Capture the cell that displays the provided text and extract its [X, Y] central coordinate. 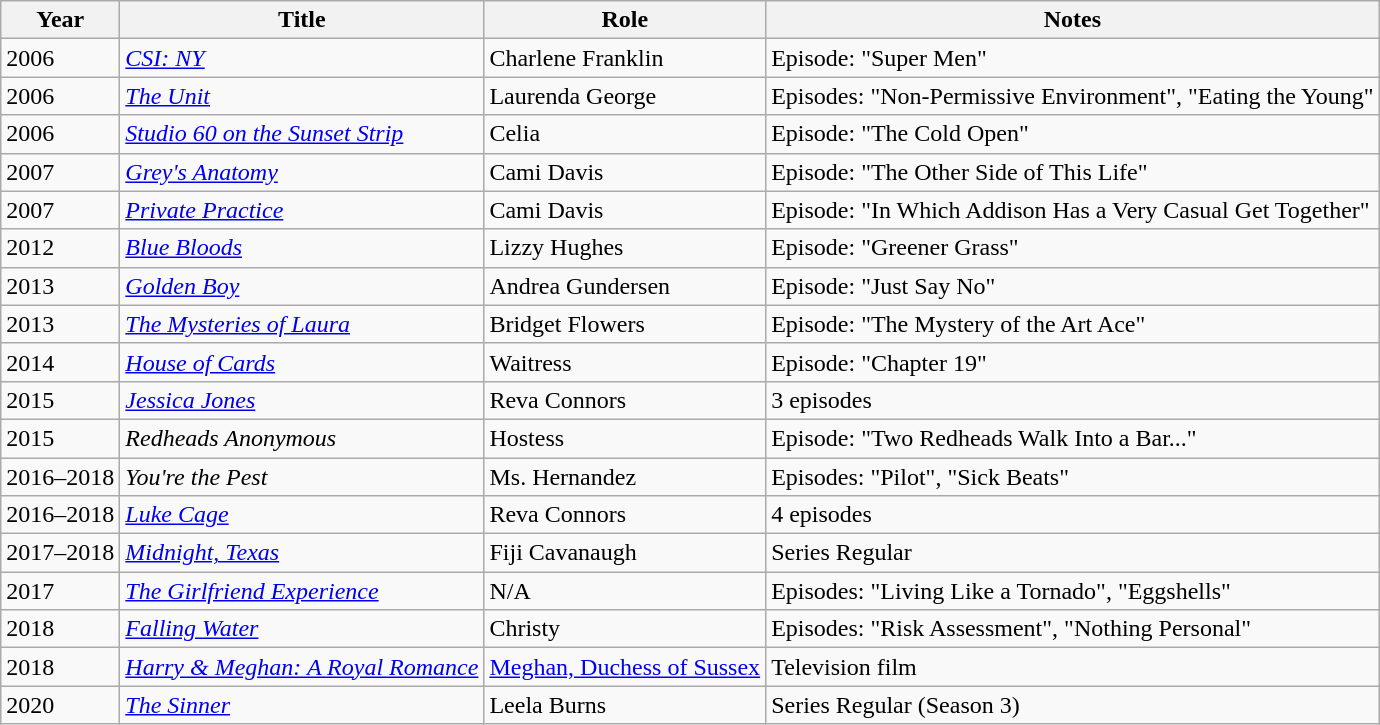
Midnight, Texas [302, 553]
2020 [60, 705]
Role [625, 20]
Television film [1073, 667]
2014 [60, 362]
Notes [1073, 20]
Episodes: "Risk Assessment", "Nothing Personal" [1073, 629]
House of Cards [302, 362]
Christy [625, 629]
The Girlfriend Experience [302, 591]
Episodes: "Living Like a Tornado", "Eggshells" [1073, 591]
Studio 60 on the Sunset Strip [302, 134]
Episode: "In Which Addison Has a Very Casual Get Together" [1073, 210]
Episode: "Super Men" [1073, 58]
Bridget Flowers [625, 324]
N/A [625, 591]
2017 [60, 591]
Episode: "The Mystery of the Art Ace" [1073, 324]
Golden Boy [302, 286]
4 episodes [1073, 515]
Episode: "Just Say No" [1073, 286]
Celia [625, 134]
Hostess [625, 438]
Episode: "The Cold Open" [1073, 134]
Series Regular (Season 3) [1073, 705]
Lizzy Hughes [625, 248]
Ms. Hernandez [625, 477]
Charlene Franklin [625, 58]
Series Regular [1073, 553]
Fiji Cavanaugh [625, 553]
The Mysteries of Laura [302, 324]
2012 [60, 248]
CSI: NY [302, 58]
3 episodes [1073, 400]
The Sinner [302, 705]
Grey's Anatomy [302, 172]
Title [302, 20]
Laurenda George [625, 96]
Jessica Jones [302, 400]
Waitress [625, 362]
Harry & Meghan: A Royal Romance [302, 667]
Private Practice [302, 210]
Luke Cage [302, 515]
Blue Bloods [302, 248]
Falling Water [302, 629]
Episodes: "Non-Permissive Environment", "Eating the Young" [1073, 96]
Episodes: "Pilot", "Sick Beats" [1073, 477]
Episode: "The Other Side of This Life" [1073, 172]
Andrea Gundersen [625, 286]
Episode: "Two Redheads Walk Into a Bar..." [1073, 438]
Episode: "Greener Grass" [1073, 248]
Year [60, 20]
The Unit [302, 96]
You're the Pest [302, 477]
2017–2018 [60, 553]
Leela Burns [625, 705]
Redheads Anonymous [302, 438]
Meghan, Duchess of Sussex [625, 667]
Episode: "Chapter 19" [1073, 362]
